Identify which cell holds the provided text, then report its (x, y) central coordinate. 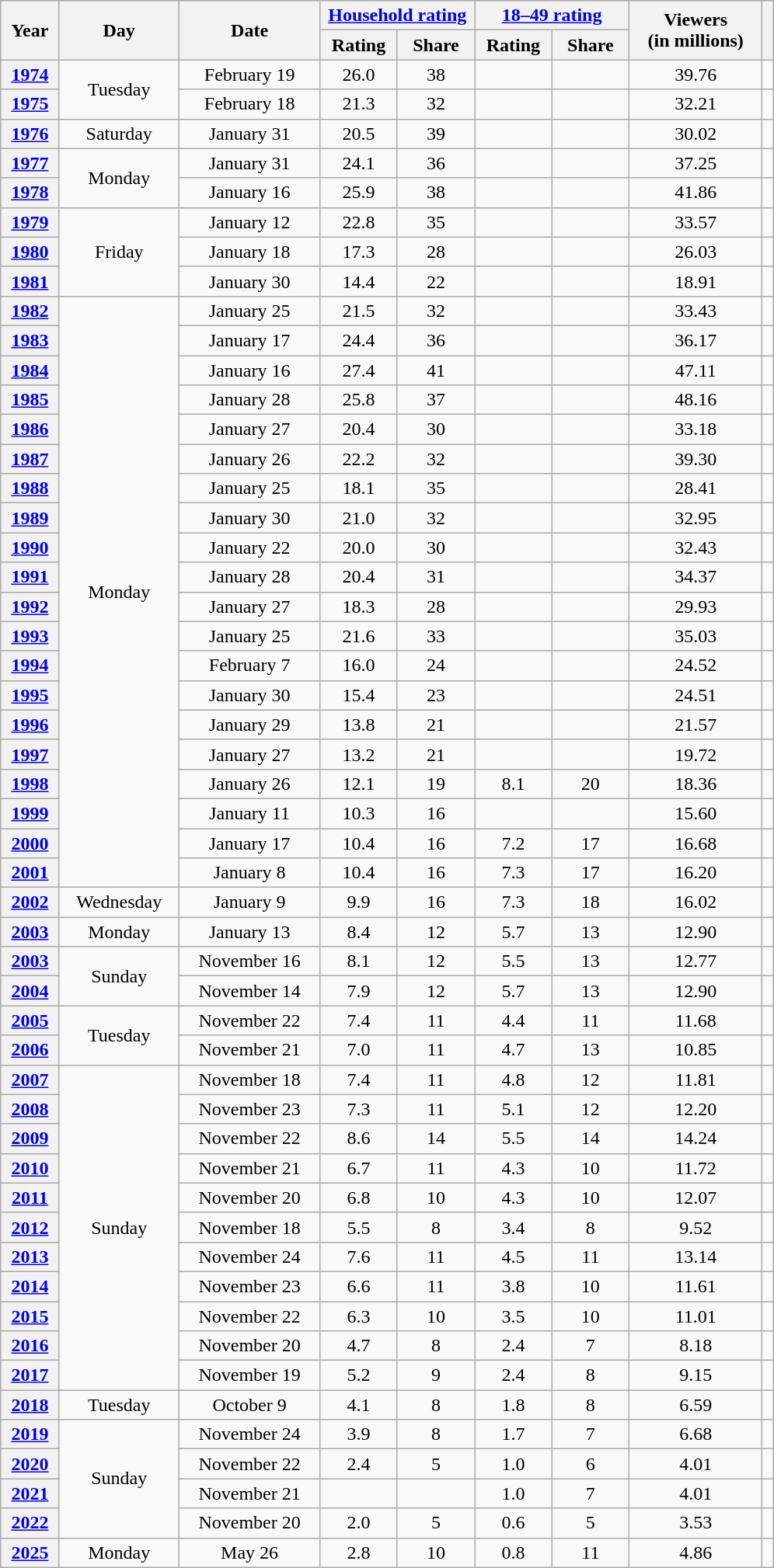
19 (435, 784)
41.86 (696, 193)
20.5 (359, 134)
January 9 (249, 902)
8.4 (359, 932)
Year (30, 30)
15.4 (359, 695)
Day (119, 30)
1998 (30, 784)
12.1 (359, 784)
9.52 (696, 1227)
17.3 (359, 252)
January 13 (249, 932)
21.0 (359, 518)
Friday (119, 252)
39.30 (696, 459)
48.16 (696, 400)
15.60 (696, 813)
1979 (30, 222)
January 29 (249, 725)
25.8 (359, 400)
1974 (30, 75)
10.3 (359, 813)
12.20 (696, 1109)
32.95 (696, 518)
6.8 (359, 1198)
Saturday (119, 134)
0.6 (513, 1523)
21.3 (359, 104)
18.91 (696, 281)
1996 (30, 725)
26.03 (696, 252)
2025 (30, 1552)
14.24 (696, 1139)
October 9 (249, 1405)
February 18 (249, 104)
1978 (30, 193)
12.07 (696, 1198)
7.9 (359, 991)
34.37 (696, 577)
7.0 (359, 1050)
21.5 (359, 311)
7.6 (359, 1257)
4.4 (513, 1020)
2021 (30, 1493)
4.5 (513, 1257)
2019 (30, 1434)
16.20 (696, 873)
1981 (30, 281)
37.25 (696, 163)
0.8 (513, 1552)
11.68 (696, 1020)
1988 (30, 488)
1.7 (513, 1434)
1975 (30, 104)
1985 (30, 400)
1990 (30, 548)
4.8 (513, 1080)
1987 (30, 459)
13.14 (696, 1257)
33.18 (696, 429)
11.81 (696, 1080)
1989 (30, 518)
21.6 (359, 636)
November 14 (249, 991)
30.02 (696, 134)
10.85 (696, 1050)
2.0 (359, 1523)
18.1 (359, 488)
January 12 (249, 222)
January 18 (249, 252)
16.02 (696, 902)
2002 (30, 902)
2.8 (359, 1552)
47.11 (696, 370)
19.72 (696, 754)
11.72 (696, 1168)
8.6 (359, 1139)
32.21 (696, 104)
13.8 (359, 725)
1982 (30, 311)
7.2 (513, 843)
5.1 (513, 1109)
24.1 (359, 163)
2007 (30, 1080)
2017 (30, 1375)
6.3 (359, 1316)
2001 (30, 873)
2013 (30, 1257)
6.7 (359, 1168)
1986 (30, 429)
22.2 (359, 459)
January 22 (249, 548)
2016 (30, 1346)
1977 (30, 163)
6 (591, 1464)
39.76 (696, 75)
37 (435, 400)
21.57 (696, 725)
January 11 (249, 813)
1994 (30, 666)
1992 (30, 607)
33.43 (696, 311)
1991 (30, 577)
39 (435, 134)
13.2 (359, 754)
6.59 (696, 1405)
9.9 (359, 902)
14.4 (359, 281)
27.4 (359, 370)
4.1 (359, 1405)
12.77 (696, 961)
2011 (30, 1198)
1984 (30, 370)
2018 (30, 1405)
9 (435, 1375)
16.0 (359, 666)
11.61 (696, 1286)
33 (435, 636)
6.68 (696, 1434)
2005 (30, 1020)
18.3 (359, 607)
1976 (30, 134)
January 8 (249, 873)
2009 (30, 1139)
3.4 (513, 1227)
18 (591, 902)
1993 (30, 636)
1983 (30, 340)
1980 (30, 252)
Wednesday (119, 902)
3.9 (359, 1434)
3.5 (513, 1316)
Date (249, 30)
2020 (30, 1464)
22 (435, 281)
24.52 (696, 666)
3.53 (696, 1523)
4.86 (696, 1552)
1997 (30, 754)
2022 (30, 1523)
5.2 (359, 1375)
22.8 (359, 222)
8.18 (696, 1346)
11.01 (696, 1316)
2008 (30, 1109)
25.9 (359, 193)
1999 (30, 813)
28.41 (696, 488)
1995 (30, 695)
16.68 (696, 843)
32.43 (696, 548)
35.03 (696, 636)
29.93 (696, 607)
23 (435, 695)
33.57 (696, 222)
2014 (30, 1286)
18–49 rating (552, 16)
2000 (30, 843)
2015 (30, 1316)
November 19 (249, 1375)
20 (591, 784)
2004 (30, 991)
February 19 (249, 75)
31 (435, 577)
1.8 (513, 1405)
6.6 (359, 1286)
24 (435, 666)
9.15 (696, 1375)
Viewers(in millions) (696, 30)
3.8 (513, 1286)
May 26 (249, 1552)
2010 (30, 1168)
24.51 (696, 695)
Household rating (398, 16)
18.36 (696, 784)
2006 (30, 1050)
2012 (30, 1227)
36.17 (696, 340)
24.4 (359, 340)
November 16 (249, 961)
26.0 (359, 75)
20.0 (359, 548)
41 (435, 370)
February 7 (249, 666)
